Scan for the cell matching the given text and deliver its [x, y] coordinate at center. 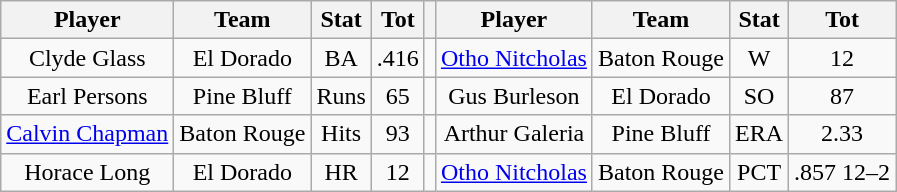
Runs [341, 96]
Gus Burleson [514, 96]
ERA [760, 134]
.857 12–2 [842, 172]
87 [842, 96]
W [760, 58]
Hits [341, 134]
Arthur Galeria [514, 134]
PCT [760, 172]
Clyde Glass [88, 58]
BA [341, 58]
2.33 [842, 134]
93 [398, 134]
.416 [398, 58]
SO [760, 96]
Calvin Chapman [88, 134]
Horace Long [88, 172]
HR [341, 172]
65 [398, 96]
Earl Persons [88, 96]
